For the text-containing cell, return its midpoint in (X, Y) coordinate format. 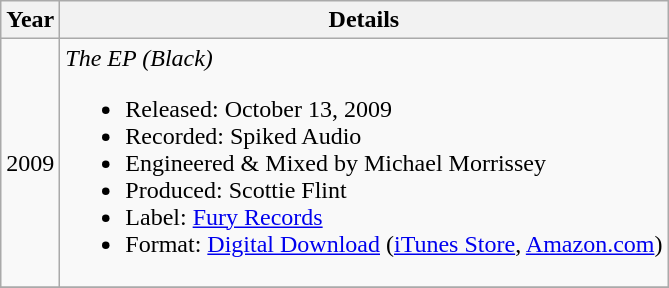
Year (30, 20)
2009 (30, 163)
Details (364, 20)
